Return [X, Y] of the center of cell containing provided text 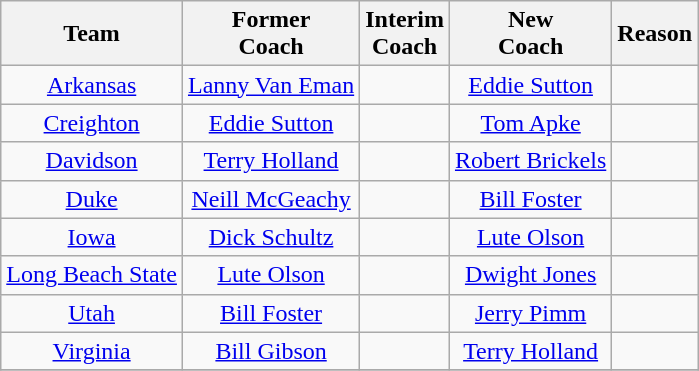
Arkansas [92, 85]
Tom Apke [530, 123]
Jerry Pimm [530, 313]
Long Beach State [92, 275]
Creighton [92, 123]
Lanny Van Eman [270, 85]
Iowa [92, 237]
Dwight Jones [530, 275]
Utah [92, 313]
Neill McGeachy [270, 199]
InterimCoach [405, 34]
FormerCoach [270, 34]
Davidson [92, 161]
Virginia [92, 351]
Bill Gibson [270, 351]
Reason [655, 34]
Dick Schultz [270, 237]
NewCoach [530, 34]
Team [92, 34]
Robert Brickels [530, 161]
Duke [92, 199]
